Identify which cell holds the provided text, then report its [x, y] central coordinate. 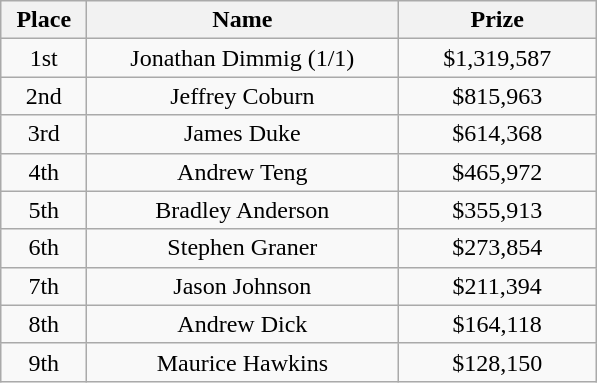
James Duke [242, 134]
Maurice Hawkins [242, 362]
9th [44, 362]
Prize [498, 20]
$465,972 [498, 172]
Bradley Anderson [242, 210]
$128,150 [498, 362]
$815,963 [498, 96]
$1,319,587 [498, 58]
Place [44, 20]
8th [44, 324]
Jeffrey Coburn [242, 96]
$614,368 [498, 134]
6th [44, 248]
$355,913 [498, 210]
Jonathan Dimmig (1/1) [242, 58]
$211,394 [498, 286]
Stephen Graner [242, 248]
$164,118 [498, 324]
5th [44, 210]
$273,854 [498, 248]
1st [44, 58]
Name [242, 20]
7th [44, 286]
2nd [44, 96]
3rd [44, 134]
Andrew Teng [242, 172]
4th [44, 172]
Jason Johnson [242, 286]
Andrew Dick [242, 324]
